Return the [X, Y] coordinate for the center point of the cell that contains the specified text.  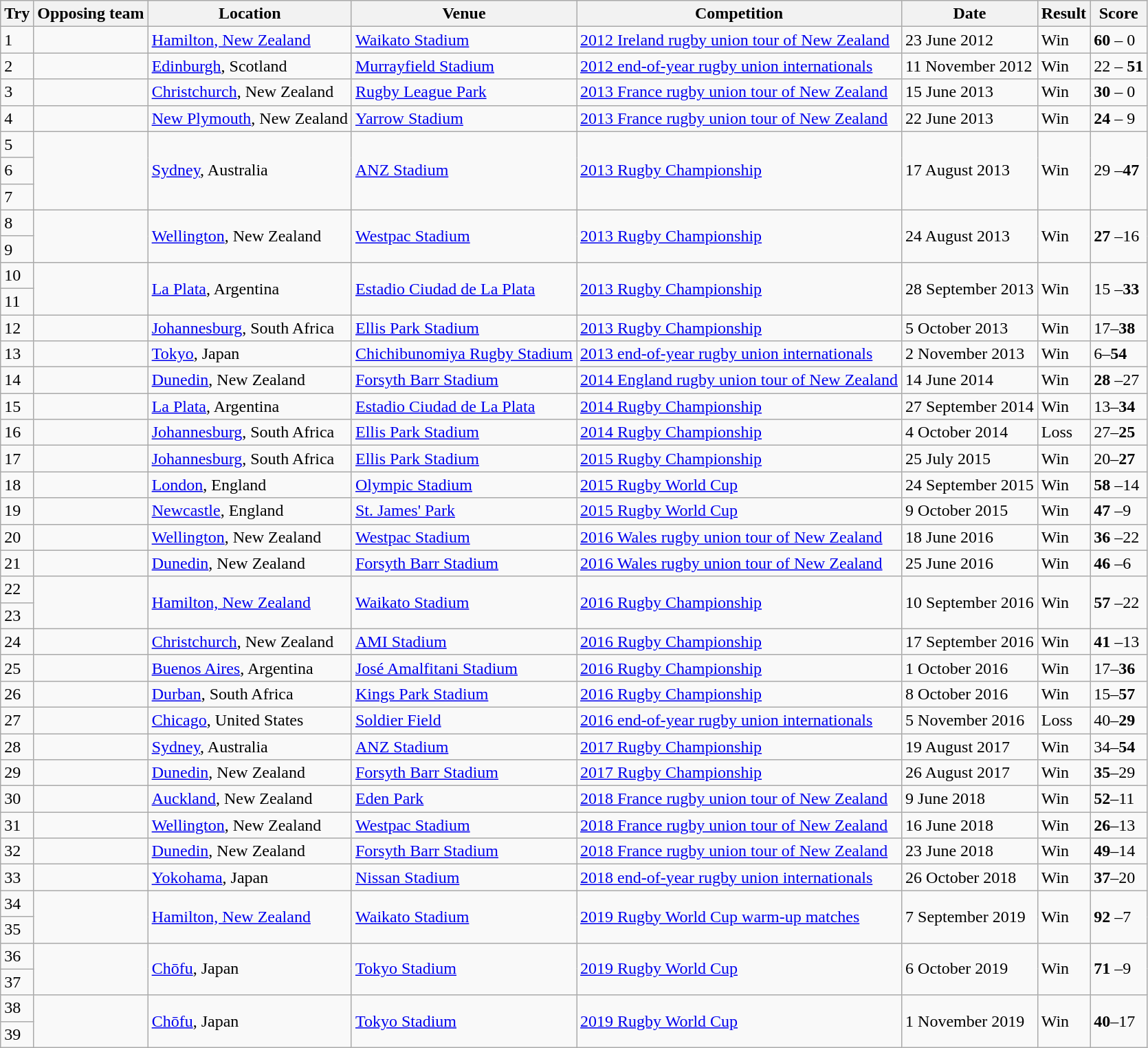
28 September 2013 [970, 288]
2019 Rugby World Cup warm-up matches [740, 917]
Olympic Stadium [463, 485]
40–29 [1119, 720]
27 [17, 720]
2014 England rugby union tour of New Zealand [740, 380]
Try [17, 14]
Score [1119, 14]
2 November 2013 [970, 354]
Nissan Stadium [463, 877]
9 [17, 249]
1 November 2019 [970, 1021]
26 August 2017 [970, 773]
11 November 2012 [970, 66]
28 [17, 746]
5 [17, 144]
5 November 2016 [970, 720]
27–25 [1119, 433]
36 [17, 956]
17 August 2013 [970, 171]
5 October 2013 [970, 328]
Date [970, 14]
24 September 2015 [970, 485]
47 –9 [1119, 511]
Buenos Aires, Argentina [250, 668]
6 October 2019 [970, 969]
28 –27 [1119, 380]
6 [17, 171]
18 June 2016 [970, 537]
15–57 [1119, 694]
34 [17, 904]
8 October 2016 [970, 694]
2015 Rugby Championship [740, 459]
Soldier Field [463, 720]
17 September 2016 [970, 642]
23 June 2018 [970, 851]
7 September 2019 [970, 917]
30 [17, 799]
40–17 [1119, 1021]
10 September 2016 [970, 602]
37 [17, 982]
24 August 2013 [970, 236]
20 [17, 537]
26–13 [1119, 825]
14 June 2014 [970, 380]
41 –13 [1119, 642]
25 July 2015 [970, 459]
92 –7 [1119, 917]
31 [17, 825]
Result [1063, 14]
34–54 [1119, 746]
37–20 [1119, 877]
26 October 2018 [970, 877]
Eden Park [463, 799]
St. James' Park [463, 511]
25 June 2016 [970, 563]
24 [17, 642]
33 [17, 877]
32 [17, 851]
35–29 [1119, 773]
23 June 2012 [970, 40]
13–34 [1119, 406]
23 [17, 615]
Location [250, 14]
6–54 [1119, 354]
Chicago, United States [250, 720]
London, England [250, 485]
60 – 0 [1119, 40]
25 [17, 668]
4 [17, 118]
Edinburgh, Scotland [250, 66]
7 [17, 197]
4 October 2014 [970, 433]
17–36 [1119, 668]
Rugby League Park [463, 92]
8 [17, 223]
Durban, South Africa [250, 694]
AMI Stadium [463, 642]
15 –33 [1119, 288]
Yokohama, Japan [250, 877]
9 June 2018 [970, 799]
71 –9 [1119, 969]
2012 end-of-year rugby union internationals [740, 66]
18 [17, 485]
19 August 2017 [970, 746]
22 June 2013 [970, 118]
35 [17, 930]
10 [17, 275]
27 –16 [1119, 236]
1 [17, 40]
19 [17, 511]
Opposing team [91, 14]
24 – 9 [1119, 118]
21 [17, 563]
36 –22 [1119, 537]
12 [17, 328]
13 [17, 354]
Chichibunomiya Rugby Stadium [463, 354]
9 October 2015 [970, 511]
16 [17, 433]
2016 end-of-year rugby union internationals [740, 720]
José Amalfitani Stadium [463, 668]
Murrayfield Stadium [463, 66]
2 [17, 66]
49–14 [1119, 851]
17 [17, 459]
3 [17, 92]
22 [17, 589]
52–11 [1119, 799]
15 [17, 406]
Kings Park Stadium [463, 694]
27 September 2014 [970, 406]
New Plymouth, New Zealand [250, 118]
57 –22 [1119, 602]
1 October 2016 [970, 668]
Newcastle, England [250, 511]
46 –6 [1119, 563]
Tokyo, Japan [250, 354]
29 [17, 773]
58 –14 [1119, 485]
38 [17, 1008]
2013 end-of-year rugby union internationals [740, 354]
Venue [463, 14]
30 – 0 [1119, 92]
Competition [740, 14]
29 –47 [1119, 171]
26 [17, 694]
17–38 [1119, 328]
Auckland, New Zealand [250, 799]
11 [17, 301]
39 [17, 1034]
2018 end-of-year rugby union internationals [740, 877]
20–27 [1119, 459]
15 June 2013 [970, 92]
16 June 2018 [970, 825]
22 – 51 [1119, 66]
14 [17, 380]
Yarrow Stadium [463, 118]
2012 Ireland rugby union tour of New Zealand [740, 40]
